Pinpoint the cell where the given text exists, returning its [x, y] midpoint coordinate. 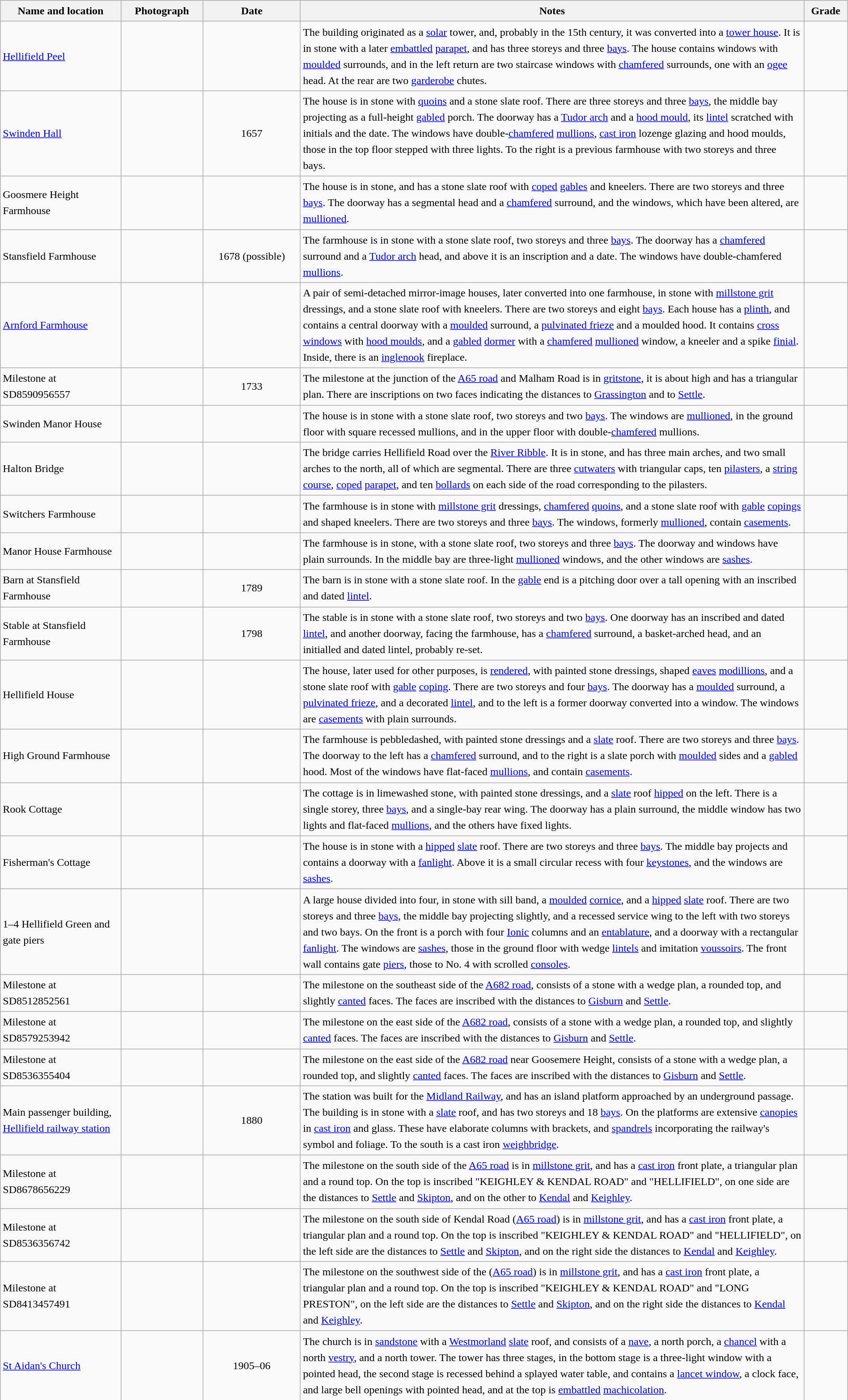
1798 [252, 634]
Halton Bridge [61, 468]
Milestone at SD8678656229 [61, 1182]
Milestone at SD8512852561 [61, 993]
1–4 Hellifield Green and gate piers [61, 932]
Fisherman's Cottage [61, 863]
High Ground Farmhouse [61, 756]
Milestone at SD8590956557 [61, 386]
1657 [252, 133]
Rook Cottage [61, 809]
Milestone at SD8579253942 [61, 1030]
Milestone at SD8536355404 [61, 1067]
Arnford Farmhouse [61, 325]
Swinden Manor House [61, 424]
Barn at Stansfield Farmhouse [61, 588]
Switchers Farmhouse [61, 514]
Hellifield Peel [61, 56]
1789 [252, 588]
St Aidan's Church [61, 1365]
Stable at Stansfield Farmhouse [61, 634]
Swinden Hall [61, 133]
Hellifield House [61, 695]
Manor House Farmhouse [61, 551]
Name and location [61, 11]
1880 [252, 1120]
The barn is in stone with a stone slate roof. In the gable end is a pitching door over a tall opening with an inscribed and dated lintel. [552, 588]
Grade [826, 11]
Notes [552, 11]
Stansfield Farmhouse [61, 256]
Milestone at SD8413457491 [61, 1296]
Goosmere Height Farmhouse [61, 203]
1733 [252, 386]
Milestone at SD8536356742 [61, 1235]
Main passenger building,Hellifield railway station [61, 1120]
Date [252, 11]
1905–06 [252, 1365]
1678 (possible) [252, 256]
Photograph [162, 11]
